Determine the [x, y] coordinate at the center of the cell enclosing the given text.  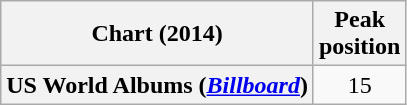
15 [359, 85]
Peakposition [359, 34]
US World Albums (Billboard) [158, 85]
Chart (2014) [158, 34]
